Locate the cell with the specified text and output its (x, y) center coordinate. 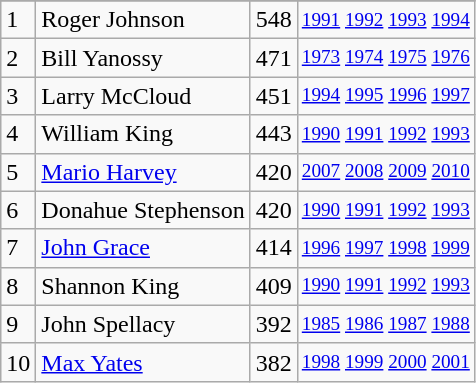
443 (274, 134)
451 (274, 96)
6 (18, 210)
Bill Yanossy (143, 58)
1991 1992 1993 1994 (386, 20)
Roger Johnson (143, 20)
Max Yates (143, 362)
8 (18, 286)
382 (274, 362)
4 (18, 134)
471 (274, 58)
10 (18, 362)
7 (18, 248)
548 (274, 20)
Shannon King (143, 286)
9 (18, 324)
William King (143, 134)
3 (18, 96)
1985 1986 1987 1988 (386, 324)
409 (274, 286)
1996 1997 1998 1999 (386, 248)
Donahue Stephenson (143, 210)
1 (18, 20)
392 (274, 324)
414 (274, 248)
1998 1999 2000 2001 (386, 362)
John Spellacy (143, 324)
5 (18, 172)
Mario Harvey (143, 172)
2 (18, 58)
1973 1974 1975 1976 (386, 58)
John Grace (143, 248)
1994 1995 1996 1997 (386, 96)
Larry McCloud (143, 96)
2007 2008 2009 2010 (386, 172)
